Pinpoint the cell where the given text exists, returning its (x, y) midpoint coordinate. 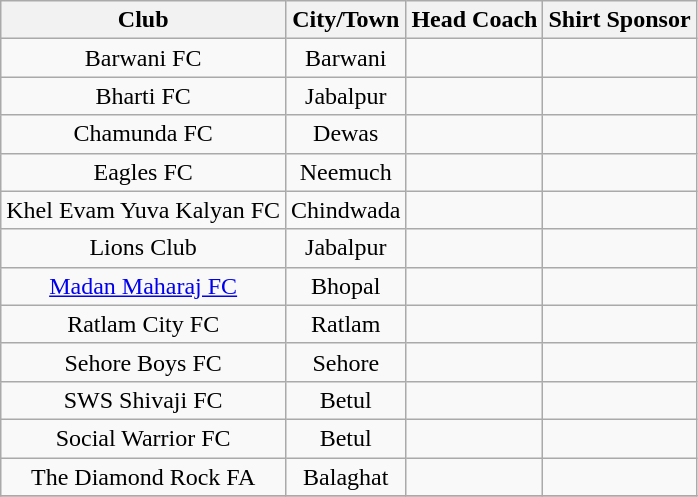
Chamunda FC (144, 134)
Head Coach (474, 20)
Khel Evam Yuva Kalyan FC (144, 210)
Sehore (346, 362)
Sehore Boys FC (144, 362)
Madan Maharaj FC (144, 286)
Bharti FC (144, 96)
Barwani FC (144, 58)
The Diamond Rock FA (144, 477)
Balaghat (346, 477)
Ratlam (346, 324)
Shirt Sponsor (620, 20)
Barwani (346, 58)
City/Town (346, 20)
Dewas (346, 134)
Eagles FC (144, 172)
Social Warrior FC (144, 438)
Lions Club (144, 248)
Ratlam City FC (144, 324)
Neemuch (346, 172)
Chindwada (346, 210)
Bhopal (346, 286)
Club (144, 20)
SWS Shivaji FC (144, 400)
